Identify which cell holds the provided text, then report its [x, y] central coordinate. 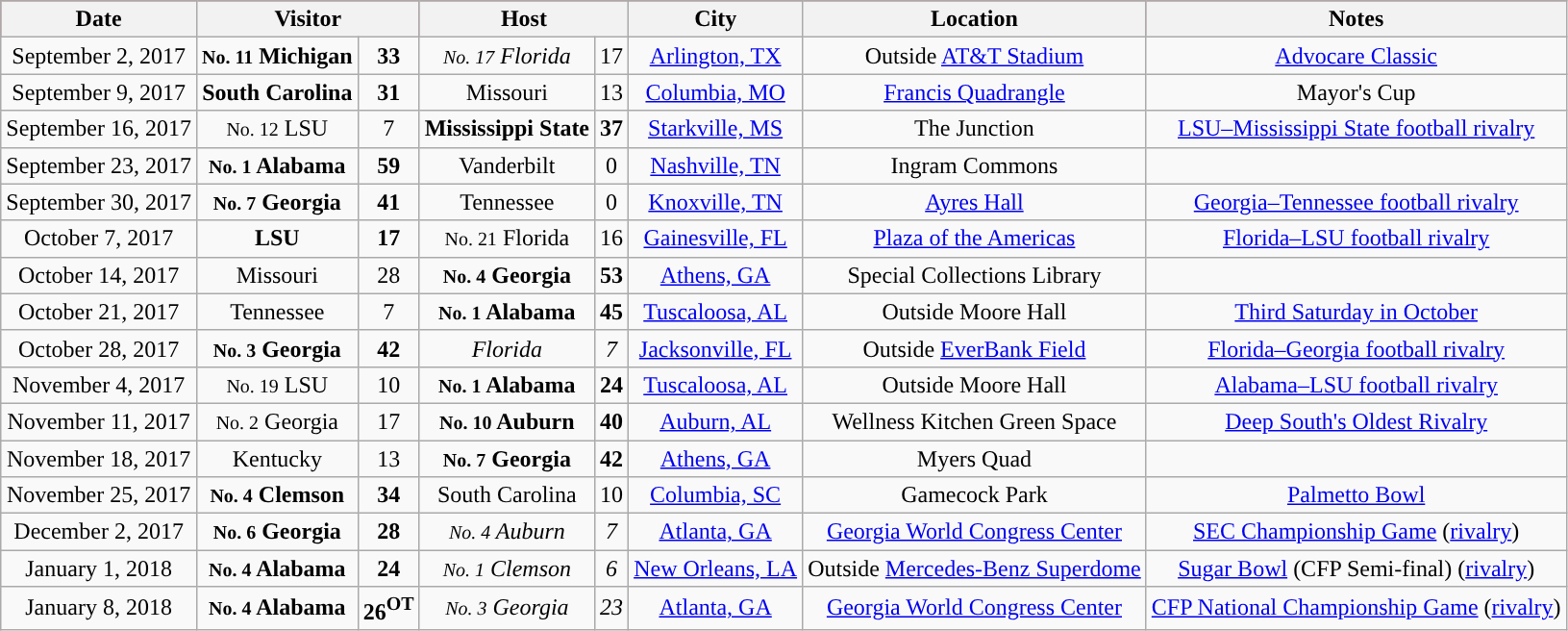
37 [611, 129]
November 4, 2017 [99, 385]
No. 17 Florida [507, 56]
45 [611, 312]
No. 4 Clemson [277, 495]
40 [611, 421]
Starkville, MS [715, 129]
34 [388, 495]
Outside Mercedes-Benz Superdome [975, 568]
October 28, 2017 [99, 348]
Wellness Kitchen Green Space [975, 421]
No. 1 Clemson [507, 568]
CFP National Championship Game (rivalry) [1356, 608]
Columbia, SC [715, 495]
September 30, 2017 [99, 202]
Host [524, 19]
September 2, 2017 [99, 56]
Third Saturday in October [1356, 312]
New Orleans, LA [715, 568]
Jacksonville, FL [715, 348]
Ayres Hall [975, 202]
Florida–LSU football rivalry [1356, 239]
Mayor's Cup [1356, 92]
16 [611, 239]
No. 2 Georgia [277, 421]
6 [611, 568]
No. 11 Michigan [277, 56]
Location [975, 19]
26OT [388, 608]
January 1, 2018 [99, 568]
Mississippi State [507, 129]
No. 6 Georgia [277, 532]
Nashville, TN [715, 165]
LSU–Mississippi State football rivalry [1356, 129]
Myers Quad [975, 459]
Notes [1356, 19]
No. 21 Florida [507, 239]
Visitor [308, 19]
September 9, 2017 [99, 92]
September 23, 2017 [99, 165]
Deep South's Oldest Rivalry [1356, 421]
Special Collections Library [975, 275]
December 2, 2017 [99, 532]
No. 4 Georgia [507, 275]
November 18, 2017 [99, 459]
Gainesville, FL [715, 239]
Outside EverBank Field [975, 348]
October 21, 2017 [99, 312]
October 14, 2017 [99, 275]
Florida [507, 348]
Plaza of the Americas [975, 239]
Auburn, AL [715, 421]
Florida–Georgia football rivalry [1356, 348]
No. 4 Auburn [507, 532]
No. 10 Auburn [507, 421]
November 25, 2017 [99, 495]
October 7, 2017 [99, 239]
No. 19 LSU [277, 385]
23 [611, 608]
Knoxville, TN [715, 202]
No. 12 LSU [277, 129]
59 [388, 165]
31 [388, 92]
Sugar Bowl (CFP Semi-final) (rivalry) [1356, 568]
January 8, 2018 [99, 608]
33 [388, 56]
Palmetto Bowl [1356, 495]
City [715, 19]
LSU [277, 239]
Francis Quadrangle [975, 92]
Georgia–Tennessee football rivalry [1356, 202]
Alabama–LSU football rivalry [1356, 385]
Vanderbilt [507, 165]
November 11, 2017 [99, 421]
Ingram Commons [975, 165]
September 16, 2017 [99, 129]
Columbia, MO [715, 92]
The Junction [975, 129]
41 [388, 202]
Arlington, TX [715, 56]
Gamecock Park [975, 495]
53 [611, 275]
Date [99, 19]
Kentucky [277, 459]
Outside AT&T Stadium [975, 56]
Advocare Classic [1356, 56]
SEC Championship Game (rivalry) [1356, 532]
